Locate the cell with the specified text and output its [x, y] center coordinate. 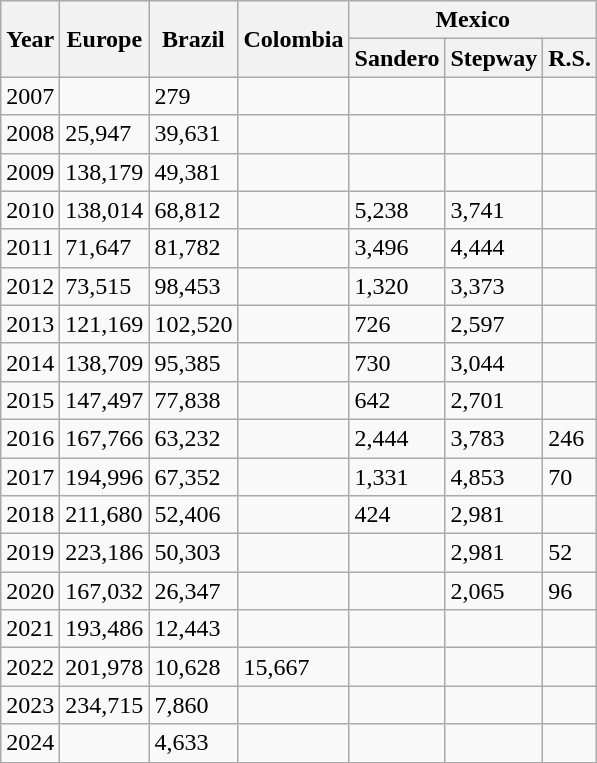
52,406 [194, 515]
211,680 [104, 515]
246 [570, 438]
49,381 [194, 172]
Year [30, 39]
R.S. [570, 58]
98,453 [194, 286]
121,169 [104, 324]
424 [397, 515]
12,443 [194, 629]
2,701 [494, 400]
2022 [30, 667]
26,347 [194, 591]
Brazil [194, 39]
2023 [30, 705]
4,853 [494, 477]
193,486 [104, 629]
2007 [30, 96]
2,444 [397, 438]
2013 [30, 324]
Sandero [397, 58]
2009 [30, 172]
2020 [30, 591]
147,497 [104, 400]
2017 [30, 477]
73,515 [104, 286]
67,352 [194, 477]
2008 [30, 134]
25,947 [104, 134]
167,032 [104, 591]
95,385 [194, 362]
Europe [104, 39]
77,838 [194, 400]
642 [397, 400]
194,996 [104, 477]
138,179 [104, 172]
3,373 [494, 286]
2018 [30, 515]
2019 [30, 553]
138,014 [104, 210]
2016 [30, 438]
2024 [30, 743]
5,238 [397, 210]
63,232 [194, 438]
Colombia [294, 39]
223,186 [104, 553]
4,633 [194, 743]
730 [397, 362]
2,597 [494, 324]
2015 [30, 400]
2021 [30, 629]
201,978 [104, 667]
15,667 [294, 667]
52 [570, 553]
138,709 [104, 362]
71,647 [104, 248]
279 [194, 96]
234,715 [104, 705]
96 [570, 591]
68,812 [194, 210]
39,631 [194, 134]
167,766 [104, 438]
2010 [30, 210]
10,628 [194, 667]
2014 [30, 362]
Mexico [472, 20]
81,782 [194, 248]
1,320 [397, 286]
2011 [30, 248]
1,331 [397, 477]
7,860 [194, 705]
2,065 [494, 591]
4,444 [494, 248]
70 [570, 477]
3,741 [494, 210]
Stepway [494, 58]
50,303 [194, 553]
102,520 [194, 324]
726 [397, 324]
3,044 [494, 362]
3,783 [494, 438]
3,496 [397, 248]
2012 [30, 286]
